Identify which cell holds the provided text, then report its [x, y] central coordinate. 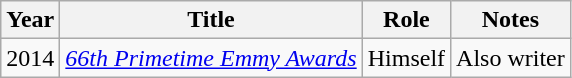
2014 [30, 58]
Also writer [511, 58]
66th Primetime Emmy Awards [211, 58]
Notes [511, 20]
Role [406, 20]
Year [30, 20]
Himself [406, 58]
Title [211, 20]
